Scan for the cell matching the given text and deliver its [X, Y] coordinate at center. 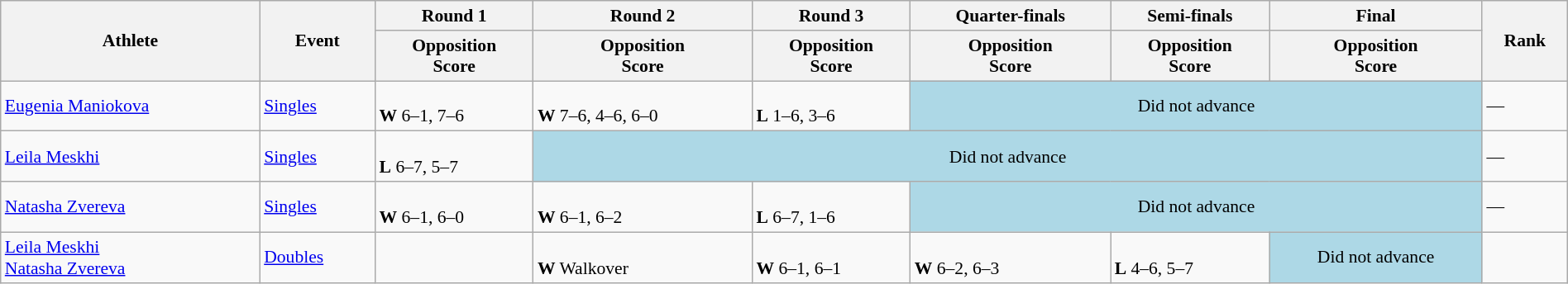
W 6–1, 6–1 [830, 258]
W Walkover [643, 258]
W 6–1, 6–2 [643, 206]
W 6–1, 6–0 [455, 206]
W 6–1, 7–6 [455, 106]
Eugenia Maniokova [131, 106]
Leila Meskhi [131, 157]
Event [318, 41]
Doubles [318, 258]
Athlete [131, 41]
W 6–2, 6–3 [1011, 258]
Round 1 [455, 16]
L 6–7, 1–6 [830, 206]
Round 2 [643, 16]
L 6–7, 5–7 [455, 157]
W 7–6, 4–6, 6–0 [643, 106]
Final [1376, 16]
L 1–6, 3–6 [830, 106]
Quarter-finals [1011, 16]
Rank [1525, 41]
Round 3 [830, 16]
Leila MeskhiNatasha Zvereva [131, 258]
L 4–6, 5–7 [1190, 258]
Natasha Zvereva [131, 206]
Semi-finals [1190, 16]
